Pinpoint the cell where the given text exists, returning its [x, y] midpoint coordinate. 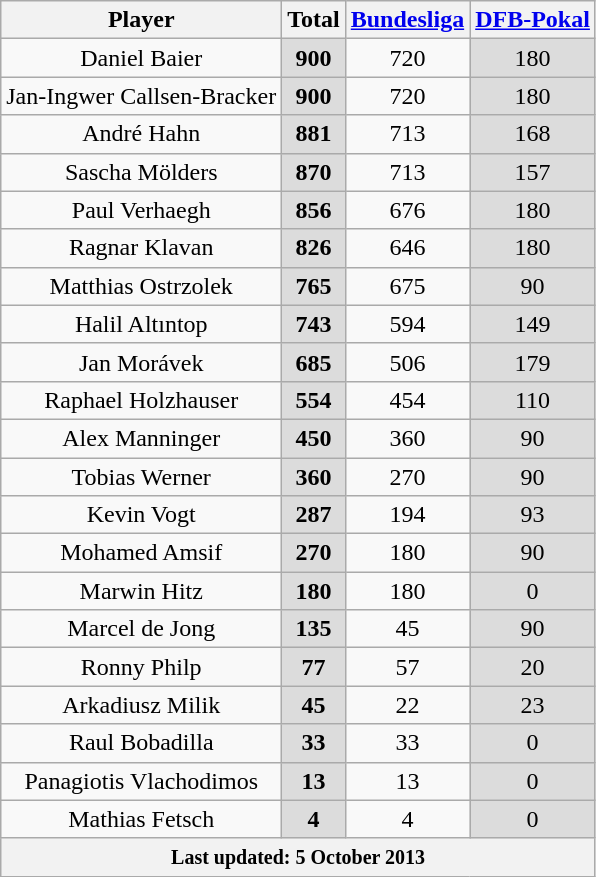
675 [407, 286]
765 [314, 286]
Paul Verhaegh [142, 210]
454 [407, 400]
Daniel Baier [142, 58]
Tobias Werner [142, 477]
826 [314, 248]
Mathias Fetsch [142, 819]
Arkadiusz Milik [142, 705]
194 [407, 515]
646 [407, 248]
93 [533, 515]
Mohamed Amsif [142, 553]
110 [533, 400]
Matthias Ostrzolek [142, 286]
22 [407, 705]
506 [407, 362]
179 [533, 362]
Panagiotis Vlachodimos [142, 781]
856 [314, 210]
Ragnar Klavan [142, 248]
Marcel de Jong [142, 629]
157 [533, 172]
Alex Manninger [142, 438]
Raphael Holzhauser [142, 400]
554 [314, 400]
287 [314, 515]
676 [407, 210]
135 [314, 629]
Ronny Philp [142, 667]
77 [314, 667]
Kevin Vogt [142, 515]
Raul Bobadilla [142, 743]
743 [314, 324]
870 [314, 172]
594 [407, 324]
450 [314, 438]
149 [533, 324]
Jan Morávek [142, 362]
20 [533, 667]
168 [533, 134]
23 [533, 705]
Halil Altıntop [142, 324]
57 [407, 667]
Bundesliga [407, 20]
Player [142, 20]
André Hahn [142, 134]
685 [314, 362]
DFB-Pokal [533, 20]
Jan-Ingwer Callsen-Bracker [142, 96]
Marwin Hitz [142, 591]
Total [314, 20]
Last updated: 5 October 2013 [298, 857]
Sascha Mölders [142, 172]
881 [314, 134]
